Search for the cell housing the specified text and yield its (X, Y) center coordinate. 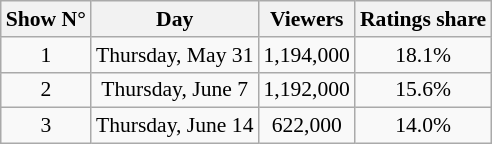
1,192,000 (306, 90)
Show N° (46, 19)
Viewers (306, 19)
Thursday, June 14 (175, 126)
Thursday, May 31 (175, 55)
Ratings share (423, 19)
Day (175, 19)
1,194,000 (306, 55)
14.0% (423, 126)
18.1% (423, 55)
15.6% (423, 90)
622,000 (306, 126)
1 (46, 55)
3 (46, 126)
2 (46, 90)
Thursday, June 7 (175, 90)
